Output the [x, y] coordinate of the center of the cell containing the given text.  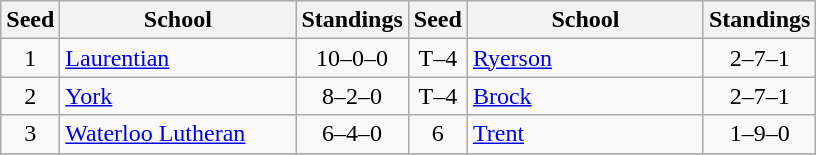
1–9–0 [759, 134]
10–0–0 [352, 58]
6–4–0 [352, 134]
3 [30, 134]
Laurentian [178, 58]
Waterloo Lutheran [178, 134]
Brock [585, 96]
8–2–0 [352, 96]
York [178, 96]
1 [30, 58]
Trent [585, 134]
2 [30, 96]
Ryerson [585, 58]
6 [438, 134]
